From the cell containing the given text, extract its center point as (X, Y) coordinate. 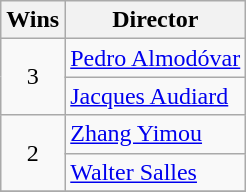
Walter Salles (156, 172)
Zhang Yimou (156, 134)
2 (33, 153)
Pedro Almodóvar (156, 58)
Jacques Audiard (156, 96)
Director (156, 20)
3 (33, 77)
Wins (33, 20)
